Capture the cell that displays the provided text and extract its (X, Y) central coordinate. 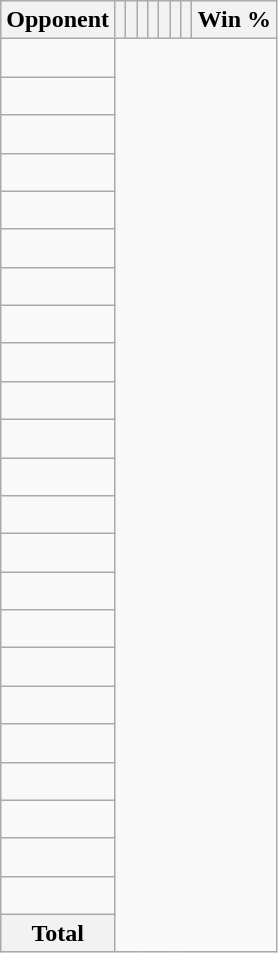
Win % (234, 20)
Total (58, 933)
Opponent (58, 20)
